For the text-containing cell, return its midpoint in [x, y] coordinate format. 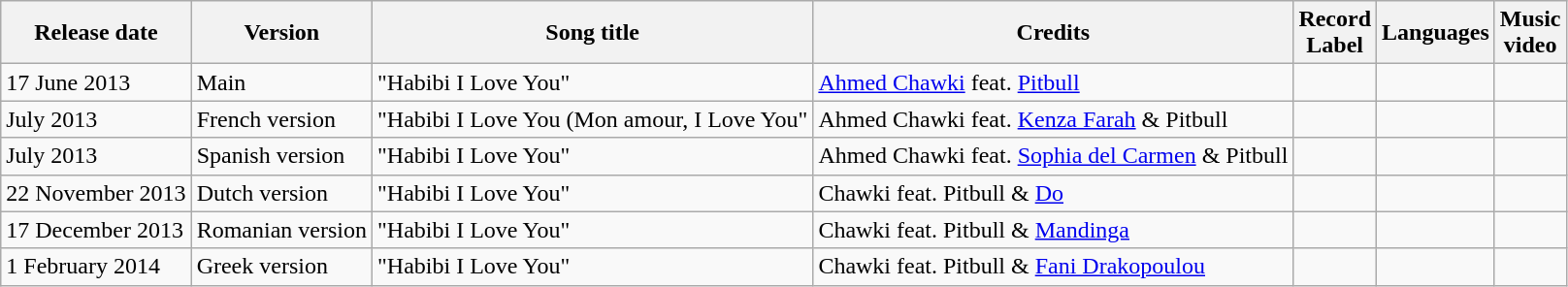
Chawki feat. Pitbull & Do [1054, 193]
Musicvideo [1530, 33]
Main [281, 82]
French version [281, 119]
Record Label [1335, 33]
Spanish version [281, 156]
Release date [96, 33]
"Habibi I Love You (Mon amour, I Love You" [592, 119]
Ahmed Chawki feat. Kenza Farah & Pitbull [1054, 119]
Dutch version [281, 193]
Chawki feat. Pitbull & Fani Drakopoulou [1054, 267]
Song title [592, 33]
22 November 2013 [96, 193]
Romanian version [281, 230]
Credits [1054, 33]
Ahmed Chawki feat. Pitbull [1054, 82]
17 December 2013 [96, 230]
Languages [1436, 33]
Version [281, 33]
Chawki feat. Pitbull & Mandinga [1054, 230]
Ahmed Chawki feat. Sophia del Carmen & Pitbull [1054, 156]
1 February 2014 [96, 267]
17 June 2013 [96, 82]
Greek version [281, 267]
